Provide the [x, y] coordinate of the cell's center where the given text is located.  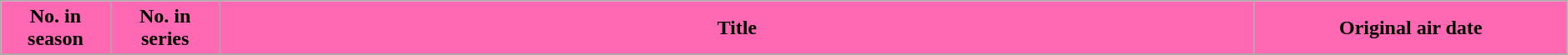
Title [737, 28]
No. inseason [55, 28]
Original air date [1410, 28]
No. inseries [165, 28]
